Return (x, y) of the center of cell containing provided text 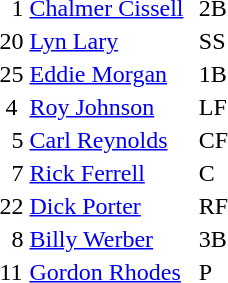
Roy Johnson (111, 107)
Lyn Lary (111, 41)
Carl Reynolds (111, 140)
Eddie Morgan (111, 74)
Billy Werber (111, 239)
Rick Ferrell (111, 173)
Dick Porter (111, 206)
